Capture the cell that displays the provided text and extract its [X, Y] central coordinate. 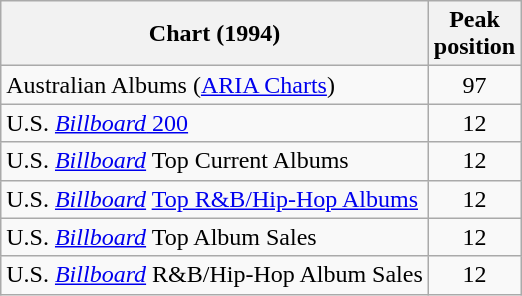
97 [474, 85]
U.S. Billboard Top Current Albums [215, 161]
U.S. Billboard Top Album Sales [215, 237]
U.S. Billboard R&B/Hip-Hop Album Sales [215, 275]
U.S. Billboard Top R&B/Hip-Hop Albums [215, 199]
U.S. Billboard 200 [215, 123]
Chart (1994) [215, 34]
Peakposition [474, 34]
Australian Albums (ARIA Charts) [215, 85]
